Identify which cell holds the provided text, then report its [X, Y] central coordinate. 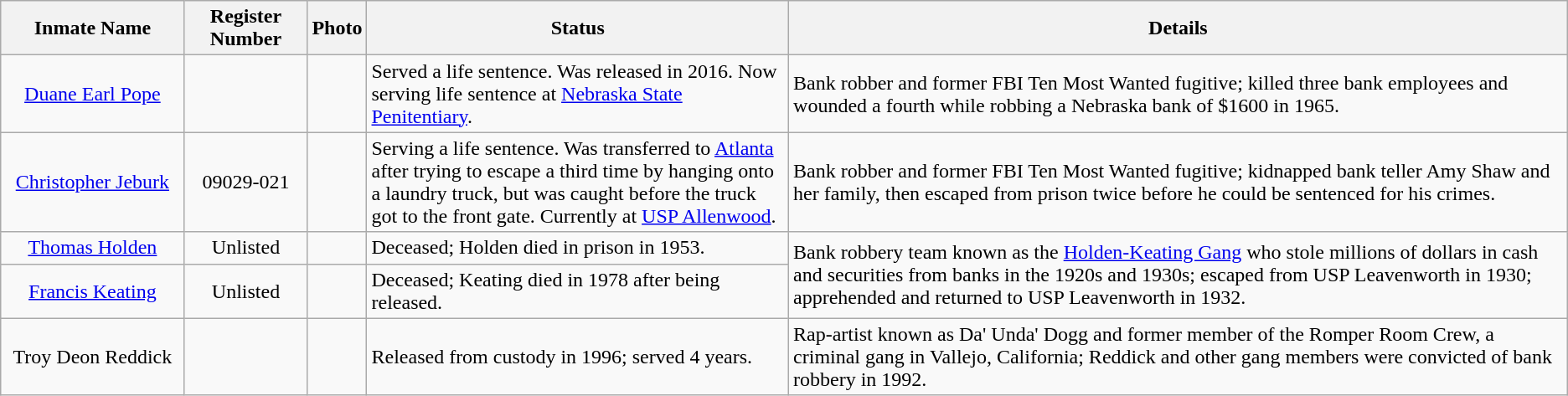
Status [578, 28]
Troy Deon Reddick [92, 357]
Photo [337, 28]
Details [1179, 28]
Deceased; Holden died in prison in 1953. [578, 248]
Released from custody in 1996; served 4 years. [578, 357]
Duane Earl Pope [92, 94]
Deceased; Keating died in 1978 after being released. [578, 291]
09029-021 [246, 183]
Christopher Jeburk [92, 183]
Thomas Holden [92, 248]
Served a life sentence. Was released in 2016. Now serving life sentence at Nebraska State Penitentiary. [578, 94]
Francis Keating [92, 291]
Bank robber and former FBI Ten Most Wanted fugitive; killed three bank employees and wounded a fourth while robbing a Nebraska bank of $1600 in 1965. [1179, 94]
Register Number [246, 28]
Inmate Name [92, 28]
